Capture the cell that displays the provided text and extract its [x, y] central coordinate. 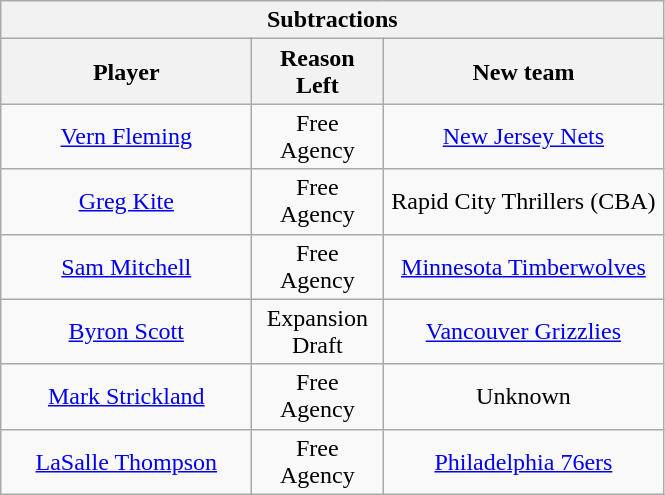
New Jersey Nets [524, 136]
Subtractions [332, 20]
Philadelphia 76ers [524, 462]
Mark Strickland [126, 396]
Rapid City Thrillers (CBA) [524, 202]
New team [524, 72]
Greg Kite [126, 202]
Minnesota Timberwolves [524, 266]
Sam Mitchell [126, 266]
Reason Left [318, 72]
Vancouver Grizzlies [524, 332]
Expansion Draft [318, 332]
Unknown [524, 396]
Vern Fleming [126, 136]
Byron Scott [126, 332]
Player [126, 72]
LaSalle Thompson [126, 462]
